Output the [X, Y] coordinate of the center of the cell containing the given text.  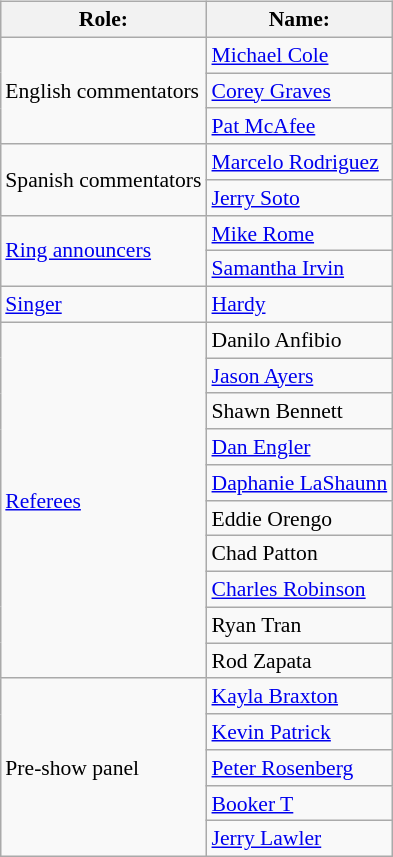
Spanish commentators [103, 180]
Dan Engler [299, 447]
Samantha Irvin [299, 269]
Kevin Patrick [299, 732]
Hardy [299, 305]
Jerry Lawler [299, 839]
Kayla Braxton [299, 696]
Chad Patton [299, 554]
Ryan Tran [299, 625]
Singer [103, 305]
Jerry Soto [299, 198]
Danilo Anfibio [299, 340]
Referees [103, 500]
Name: [299, 20]
Mike Rome [299, 233]
Corey Graves [299, 91]
Jason Ayers [299, 376]
Rod Zapata [299, 661]
Pre-show panel [103, 767]
English commentators [103, 90]
Marcelo Rodriguez [299, 162]
Role: [103, 20]
Ring announcers [103, 250]
Daphanie LaShaunn [299, 483]
Peter Rosenberg [299, 768]
Shawn Bennett [299, 411]
Charles Robinson [299, 590]
Michael Cole [299, 55]
Eddie Orengo [299, 518]
Booker T [299, 803]
Pat McAfee [299, 126]
